Locate the cell with the specified text and output its (X, Y) center coordinate. 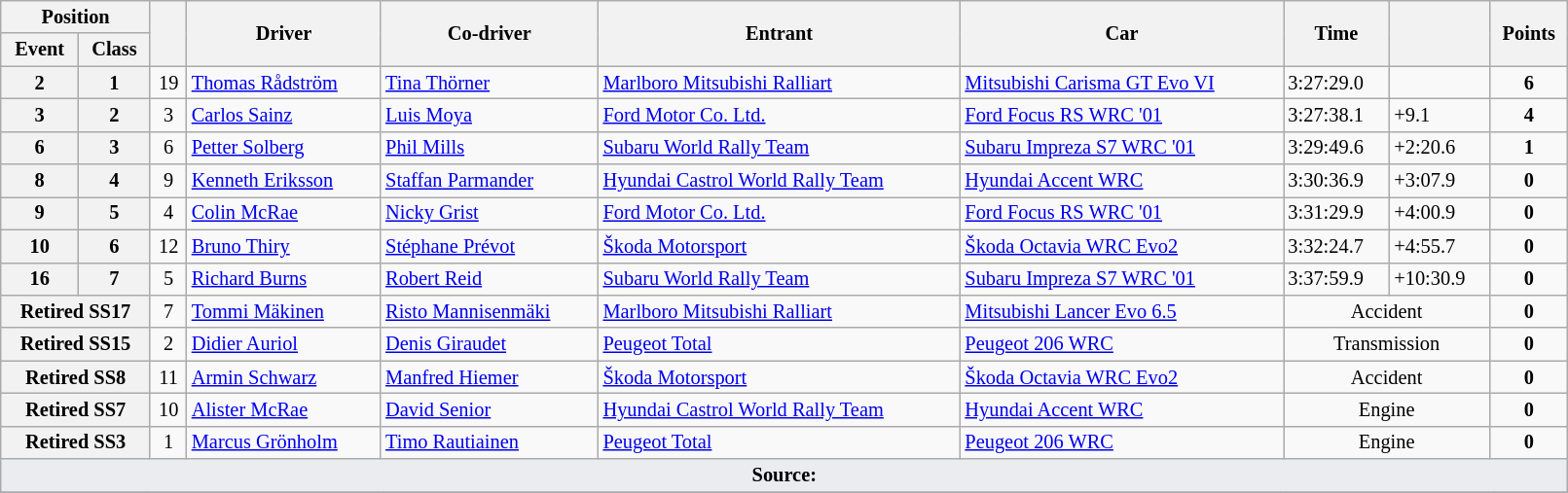
Staffan Parmander (489, 181)
Tina Thörner (489, 83)
8 (40, 181)
+3:07.9 (1439, 181)
3:31:29.9 (1335, 213)
Retired SS3 (76, 442)
David Senior (489, 409)
Nicky Grist (489, 213)
16 (40, 279)
3:29:49.6 (1335, 148)
Class (115, 50)
Didier Auriol (284, 344)
Position (76, 17)
Transmission (1386, 344)
Carlos Sainz (284, 115)
3:32:24.7 (1335, 246)
Car (1122, 33)
Armin Schwarz (284, 377)
12 (167, 246)
Driver (284, 33)
Robert Reid (489, 279)
3:27:38.1 (1335, 115)
Points (1529, 33)
Time (1335, 33)
+4:55.7 (1439, 246)
Event (40, 50)
Risto Mannisenmäki (489, 311)
Mitsubishi Carisma GT Evo VI (1122, 83)
+9.1 (1439, 115)
19 (167, 83)
Entrant (780, 33)
Source: (784, 475)
Phil Mills (489, 148)
3:30:36.9 (1335, 181)
Retired SS7 (76, 409)
Manfred Hiemer (489, 377)
+2:20.6 (1439, 148)
Kenneth Eriksson (284, 181)
3:27:29.0 (1335, 83)
Colin McRae (284, 213)
Bruno Thiry (284, 246)
Mitsubishi Lancer Evo 6.5 (1122, 311)
11 (167, 377)
Alister McRae (284, 409)
Timo Rautiainen (489, 442)
+10:30.9 (1439, 279)
Retired SS8 (76, 377)
Retired SS15 (76, 344)
Richard Burns (284, 279)
Retired SS17 (76, 311)
Marcus Grönholm (284, 442)
+4:00.9 (1439, 213)
Co-driver (489, 33)
3:37:59.9 (1335, 279)
Denis Giraudet (489, 344)
Thomas Rådström (284, 83)
Petter Solberg (284, 148)
Luis Moya (489, 115)
Stéphane Prévot (489, 246)
Tommi Mäkinen (284, 311)
